Pinpoint the cell where the given text exists, returning its [x, y] midpoint coordinate. 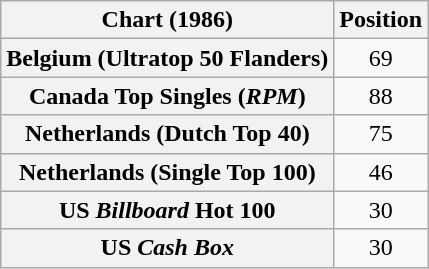
US Billboard Hot 100 [168, 210]
Netherlands (Dutch Top 40) [168, 134]
Chart (1986) [168, 20]
88 [381, 96]
Position [381, 20]
Netherlands (Single Top 100) [168, 172]
US Cash Box [168, 248]
46 [381, 172]
69 [381, 58]
Belgium (Ultratop 50 Flanders) [168, 58]
Canada Top Singles (RPM) [168, 96]
75 [381, 134]
